For the text-containing cell, return its midpoint in [X, Y] coordinate format. 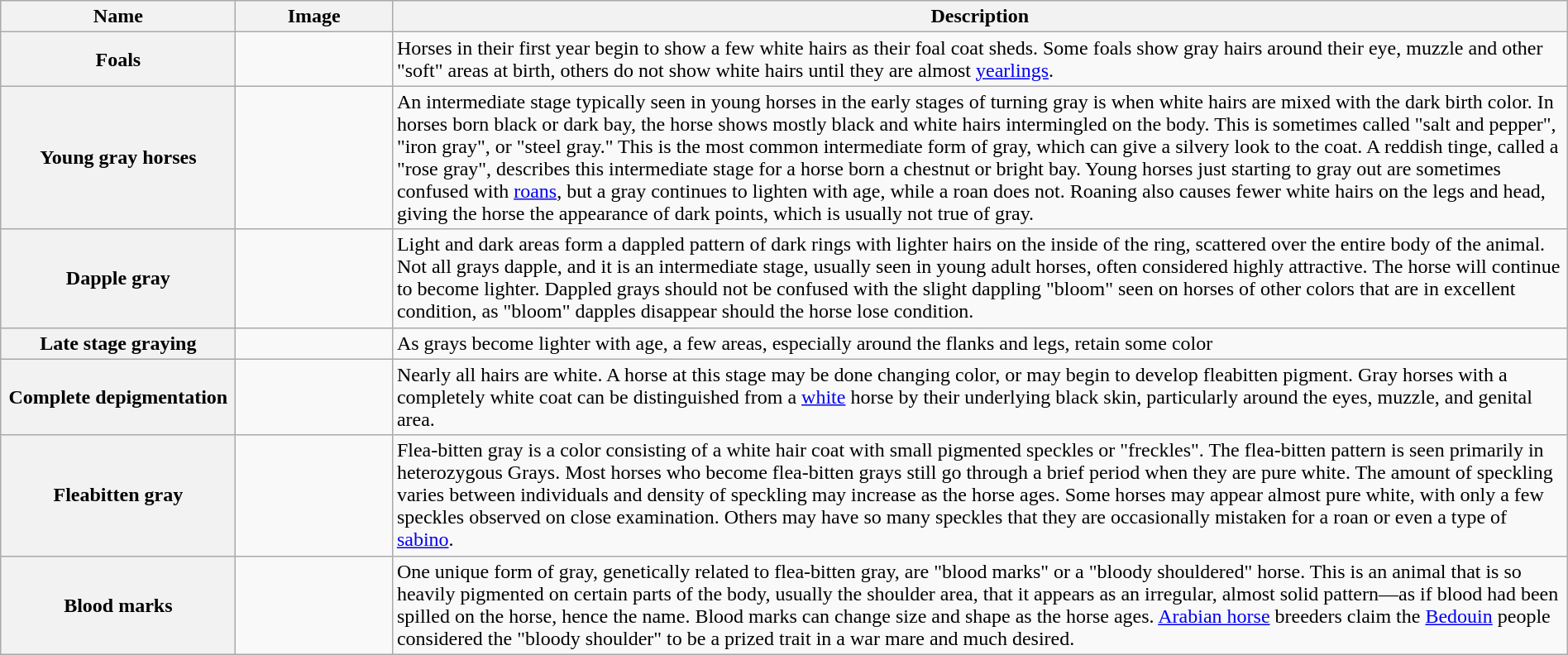
Description [979, 17]
Name [118, 17]
Image [314, 17]
Foals [118, 60]
Dapple gray [118, 278]
Blood marks [118, 605]
Late stage graying [118, 343]
Fleabitten gray [118, 495]
Young gray horses [118, 157]
As grays become lighter with age, a few areas, especially around the flanks and legs, retain some color [979, 343]
Complete depigmentation [118, 397]
